Identify which cell holds the provided text, then report its [X, Y] central coordinate. 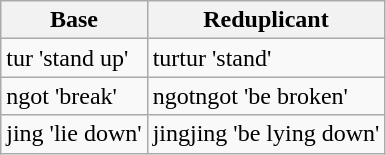
ngotngot 'be broken' [266, 96]
tur 'stand up' [74, 58]
turtur 'stand' [266, 58]
jingjing 'be lying down' [266, 134]
ngot 'break' [74, 96]
Base [74, 20]
Reduplicant [266, 20]
jing 'lie down' [74, 134]
